Pinpoint the cell where the given text exists, returning its [x, y] midpoint coordinate. 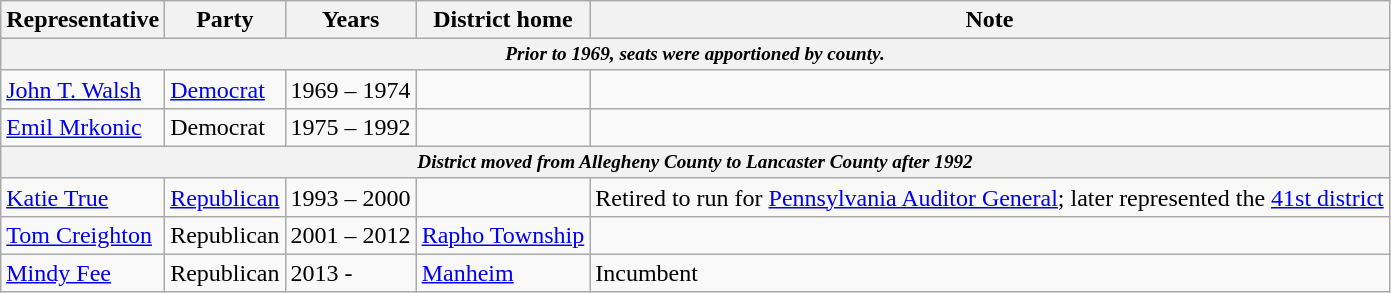
1969 – 1974 [350, 89]
Note [990, 20]
1975 – 1992 [350, 128]
John T. Walsh [83, 89]
District moved from Allegheny County to Lancaster County after 1992 [696, 163]
Rapho Township [503, 235]
1993 – 2000 [350, 197]
Tom Creighton [83, 235]
2013 - [350, 273]
Party [225, 20]
Years [350, 20]
Prior to 1969, seats were apportioned by county. [696, 55]
2001 – 2012 [350, 235]
Manheim [503, 273]
Representative [83, 20]
Katie True [83, 197]
Retired to run for Pennsylvania Auditor General; later represented the 41st district [990, 197]
Emil Mrkonic [83, 128]
Incumbent [990, 273]
Mindy Fee [83, 273]
District home [503, 20]
